Pinpoint the cell where the given text exists, returning its (X, Y) midpoint coordinate. 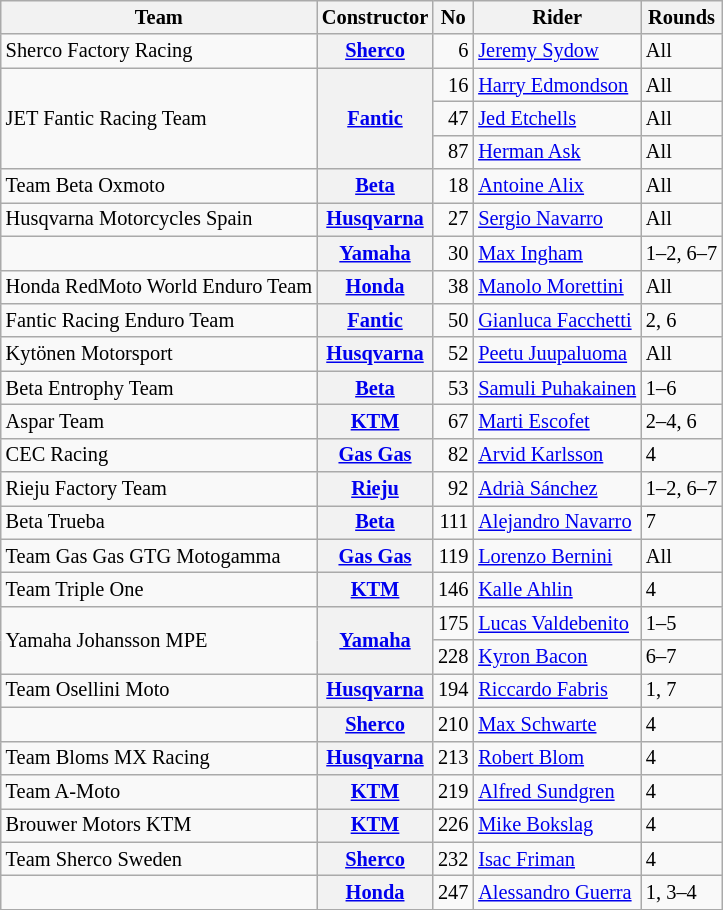
Manolo Morettini (557, 287)
Riccardo Fabris (557, 690)
Peetu Juupaluoma (557, 354)
Aspar Team (159, 421)
Brouwer Motors KTM (159, 825)
Max Schwarte (557, 724)
Rounds (682, 17)
232 (453, 859)
Alfred Sundgren (557, 791)
1–5 (682, 623)
Gianluca Facchetti (557, 320)
219 (453, 791)
52 (453, 354)
194 (453, 690)
Antoine Alix (557, 186)
Team Sherco Sweden (159, 859)
47 (453, 118)
Lorenzo Bernini (557, 556)
Alejandro Navarro (557, 522)
1, 7 (682, 690)
CEC Racing (159, 455)
87 (453, 152)
Sergio Navarro (557, 219)
92 (453, 489)
No (453, 17)
53 (453, 388)
50 (453, 320)
67 (453, 421)
Alessandro Guerra (557, 892)
6 (453, 51)
18 (453, 186)
82 (453, 455)
Team Triple One (159, 589)
146 (453, 589)
Marti Escofet (557, 421)
Constructor (375, 17)
119 (453, 556)
1, 3–4 (682, 892)
210 (453, 724)
Rider (557, 17)
Kalle Ahlin (557, 589)
Rieju (375, 489)
228 (453, 657)
2–4, 6 (682, 421)
6–7 (682, 657)
Max Ingham (557, 253)
JET Fantic Racing Team (159, 118)
Team Gas Gas GTG Motogamma (159, 556)
213 (453, 758)
Husqvarna Motorcycles Spain (159, 219)
Beta Trueba (159, 522)
1–6 (682, 388)
Isac Friman (557, 859)
Arvid Karlsson (557, 455)
226 (453, 825)
Sherco Factory Racing (159, 51)
2, 6 (682, 320)
Team Beta Oxmoto (159, 186)
16 (453, 85)
38 (453, 287)
Jeremy Sydow (557, 51)
Robert Blom (557, 758)
30 (453, 253)
Team (159, 17)
7 (682, 522)
Kytönen Motorsport (159, 354)
Beta Entrophy Team (159, 388)
Team A-Moto (159, 791)
Honda RedMoto World Enduro Team (159, 287)
Kyron Bacon (557, 657)
Team Bloms MX Racing (159, 758)
Rieju Factory Team (159, 489)
175 (453, 623)
Lucas Valdebenito (557, 623)
Jed Etchells (557, 118)
Adrià Sánchez (557, 489)
247 (453, 892)
Herman Ask (557, 152)
Harry Edmondson (557, 85)
111 (453, 522)
Samuli Puhakainen (557, 388)
Yamaha Johansson MPE (159, 640)
27 (453, 219)
Fantic Racing Enduro Team (159, 320)
Mike Bokslag (557, 825)
Team Osellini Moto (159, 690)
